Capture the cell that displays the provided text and extract its [X, Y] central coordinate. 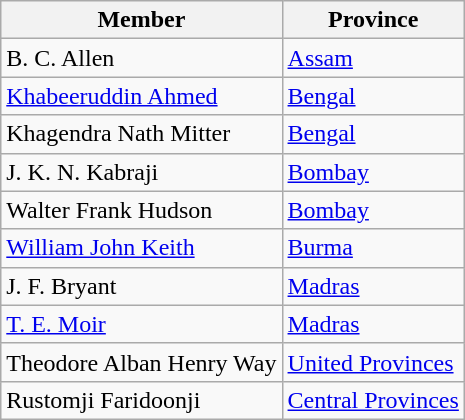
Province [373, 20]
Burma [373, 248]
Assam [373, 58]
Walter Frank Hudson [142, 210]
Rustomji Faridoonji [142, 400]
T. E. Moir [142, 324]
Khagendra Nath Mitter [142, 134]
Theodore Alban Henry Way [142, 362]
J. F. Bryant [142, 286]
William John Keith [142, 248]
Member [142, 20]
B. C. Allen [142, 58]
J. K. N. Kabraji [142, 172]
Khabeeruddin Ahmed [142, 96]
Central Provinces [373, 400]
United Provinces [373, 362]
